Find where the given text appears and provide that cell's center as [x, y] coordinate. 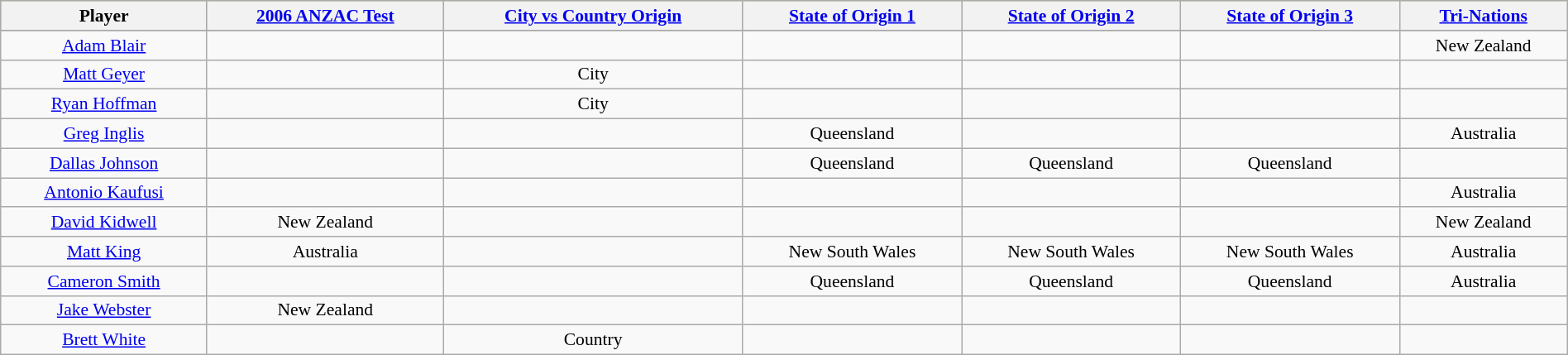
Tri-Nations [1484, 16]
Player [104, 16]
State of Origin 2 [1072, 16]
Matt King [104, 252]
Ryan Hoffman [104, 104]
Matt Geyer [104, 74]
State of Origin 1 [852, 16]
David Kidwell [104, 223]
City vs Country Origin [593, 16]
Cameron Smith [104, 281]
State of Origin 3 [1290, 16]
Brett White [104, 340]
Adam Blair [104, 46]
Greg Inglis [104, 134]
Country [593, 340]
Jake Webster [104, 310]
Antonio Kaufusi [104, 193]
Dallas Johnson [104, 163]
2006 ANZAC Test [325, 16]
